Provide the (X, Y) coordinate of the cell's center where the given text is located.  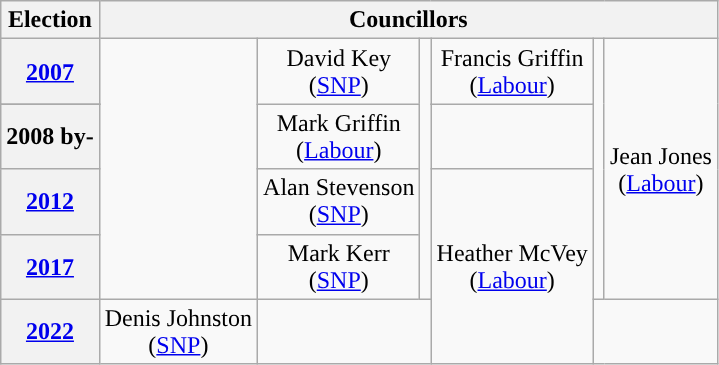
David Key(SNP) (339, 72)
2017 (50, 266)
Heather McVey(Labour) (512, 266)
Councillors (408, 20)
2007 (50, 72)
Alan Stevenson(SNP) (339, 202)
2012 (50, 202)
2022 (50, 332)
Mark Griffin(Labour) (339, 136)
Election (50, 20)
Denis Johnston(SNP) (178, 332)
Mark Kerr(SNP) (339, 266)
2008 by- (50, 136)
Francis Griffin(Labour) (512, 72)
Jean Jones(Labour) (660, 169)
